Extract the (X, Y) coordinate from the center of the cell holding the provided text.  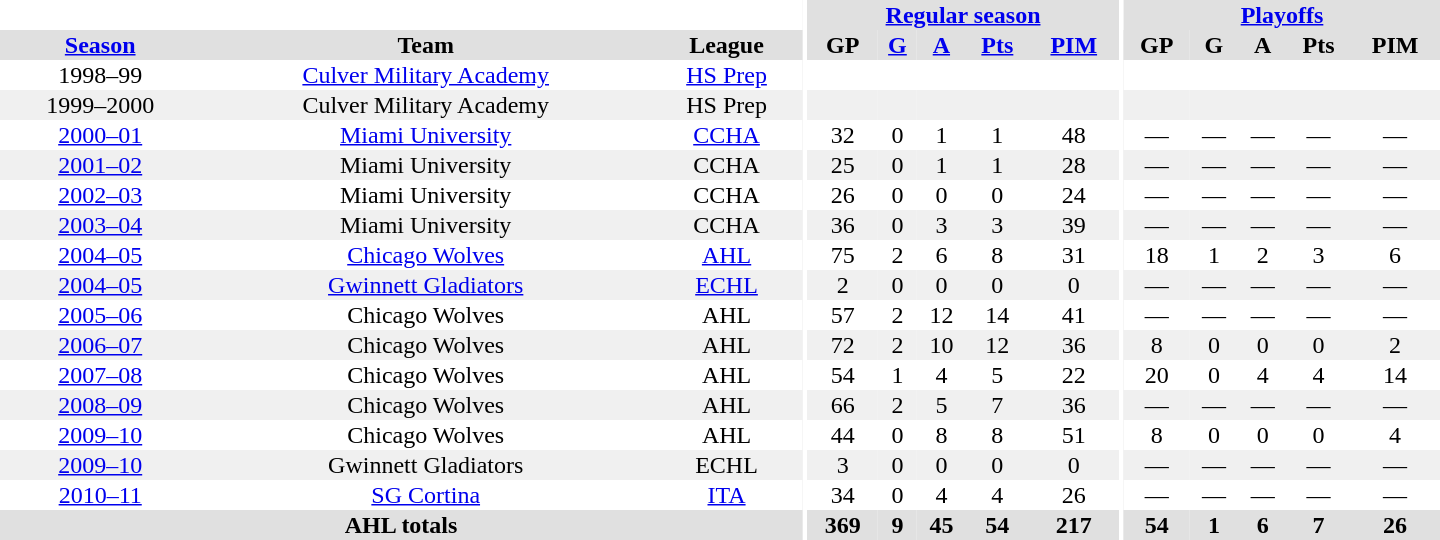
48 (1074, 135)
34 (842, 495)
2000–01 (100, 135)
1999–2000 (100, 105)
57 (842, 315)
24 (1074, 195)
SG Cortina (426, 495)
Regular season (962, 15)
369 (842, 525)
2010–11 (100, 495)
22 (1074, 375)
Team (426, 45)
72 (842, 345)
2006–07 (100, 345)
51 (1074, 435)
75 (842, 255)
1998–99 (100, 75)
10 (942, 345)
Playoffs (1282, 15)
66 (842, 405)
2003–04 (100, 225)
20 (1157, 375)
2002–03 (100, 195)
18 (1157, 255)
League (726, 45)
ITA (726, 495)
Season (100, 45)
2001–02 (100, 165)
31 (1074, 255)
2005–06 (100, 315)
41 (1074, 315)
2008–09 (100, 405)
32 (842, 135)
45 (942, 525)
25 (842, 165)
217 (1074, 525)
AHL totals (401, 525)
39 (1074, 225)
28 (1074, 165)
2007–08 (100, 375)
9 (898, 525)
44 (842, 435)
